Output the [X, Y] coordinate of the center of the cell containing the given text.  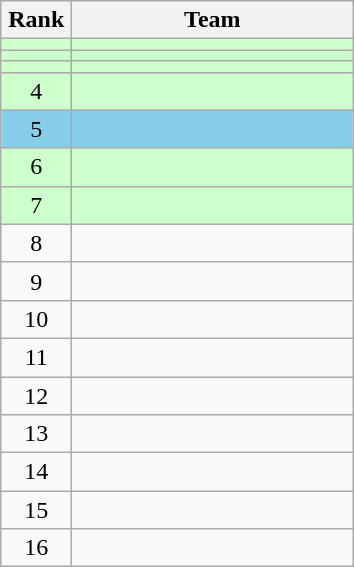
11 [36, 357]
7 [36, 205]
5 [36, 129]
4 [36, 91]
9 [36, 281]
6 [36, 167]
10 [36, 319]
15 [36, 510]
13 [36, 434]
12 [36, 395]
14 [36, 472]
16 [36, 548]
Rank [36, 20]
8 [36, 243]
Team [212, 20]
